For the text-containing cell, return its midpoint in [X, Y] coordinate format. 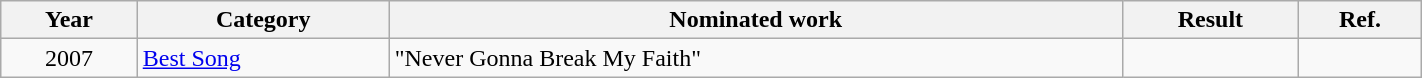
Year [69, 20]
Category [263, 20]
Nominated work [756, 20]
Ref. [1360, 20]
Best Song [263, 58]
Result [1210, 20]
2007 [69, 58]
"Never Gonna Break My Faith" [756, 58]
